Scan for the cell matching the given text and deliver its [X, Y] coordinate at center. 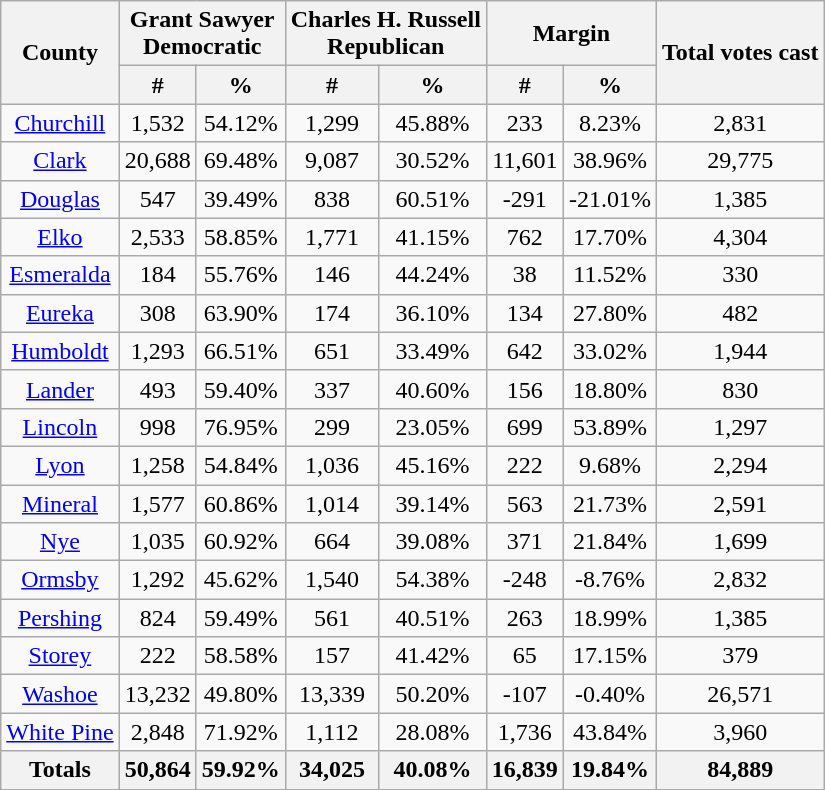
16,839 [524, 770]
White Pine [60, 732]
1,014 [332, 503]
County [60, 52]
1,699 [740, 542]
-8.76% [610, 580]
561 [332, 618]
Lyon [60, 465]
36.10% [433, 313]
184 [158, 275]
998 [158, 427]
563 [524, 503]
1,540 [332, 580]
174 [332, 313]
Elko [60, 237]
2,533 [158, 237]
45.62% [240, 580]
13,232 [158, 694]
379 [740, 656]
19.84% [610, 770]
1,736 [524, 732]
838 [332, 199]
Esmeralda [60, 275]
Grant SawyerDemocratic [202, 34]
13,339 [332, 694]
Eureka [60, 313]
493 [158, 389]
28.08% [433, 732]
40.51% [433, 618]
Storey [60, 656]
60.51% [433, 199]
337 [332, 389]
54.84% [240, 465]
18.99% [610, 618]
642 [524, 351]
263 [524, 618]
43.84% [610, 732]
157 [332, 656]
39.49% [240, 199]
1,532 [158, 123]
Humboldt [60, 351]
20,688 [158, 161]
3,960 [740, 732]
233 [524, 123]
41.42% [433, 656]
330 [740, 275]
Mineral [60, 503]
8.23% [610, 123]
-248 [524, 580]
1,035 [158, 542]
84,889 [740, 770]
1,297 [740, 427]
156 [524, 389]
49.80% [240, 694]
762 [524, 237]
-21.01% [610, 199]
58.58% [240, 656]
71.92% [240, 732]
39.08% [433, 542]
21.73% [610, 503]
Ormsby [60, 580]
146 [332, 275]
Washoe [60, 694]
54.12% [240, 123]
2,848 [158, 732]
Churchill [60, 123]
60.86% [240, 503]
2,294 [740, 465]
299 [332, 427]
11,601 [524, 161]
9.68% [610, 465]
1,771 [332, 237]
59.49% [240, 618]
65 [524, 656]
50,864 [158, 770]
40.60% [433, 389]
699 [524, 427]
9,087 [332, 161]
63.90% [240, 313]
69.48% [240, 161]
17.15% [610, 656]
45.16% [433, 465]
11.52% [610, 275]
50.20% [433, 694]
Lander [60, 389]
2,832 [740, 580]
59.92% [240, 770]
1,292 [158, 580]
66.51% [240, 351]
1,036 [332, 465]
41.15% [433, 237]
21.84% [610, 542]
482 [740, 313]
Totals [60, 770]
40.08% [433, 770]
29,775 [740, 161]
Nye [60, 542]
824 [158, 618]
1,258 [158, 465]
59.40% [240, 389]
39.14% [433, 503]
54.38% [433, 580]
60.92% [240, 542]
Douglas [60, 199]
664 [332, 542]
18.80% [610, 389]
Charles H. RussellRepublican [386, 34]
651 [332, 351]
830 [740, 389]
Pershing [60, 618]
1,112 [332, 732]
1,577 [158, 503]
38.96% [610, 161]
33.49% [433, 351]
44.24% [433, 275]
76.95% [240, 427]
1,293 [158, 351]
134 [524, 313]
1,299 [332, 123]
53.89% [610, 427]
547 [158, 199]
Total votes cast [740, 52]
4,304 [740, 237]
30.52% [433, 161]
38 [524, 275]
371 [524, 542]
-107 [524, 694]
-0.40% [610, 694]
1,944 [740, 351]
17.70% [610, 237]
-291 [524, 199]
55.76% [240, 275]
27.80% [610, 313]
Clark [60, 161]
Margin [571, 34]
308 [158, 313]
45.88% [433, 123]
58.85% [240, 237]
33.02% [610, 351]
Lincoln [60, 427]
23.05% [433, 427]
2,591 [740, 503]
2,831 [740, 123]
26,571 [740, 694]
34,025 [332, 770]
